Scan for the cell matching the given text and deliver its (X, Y) coordinate at center. 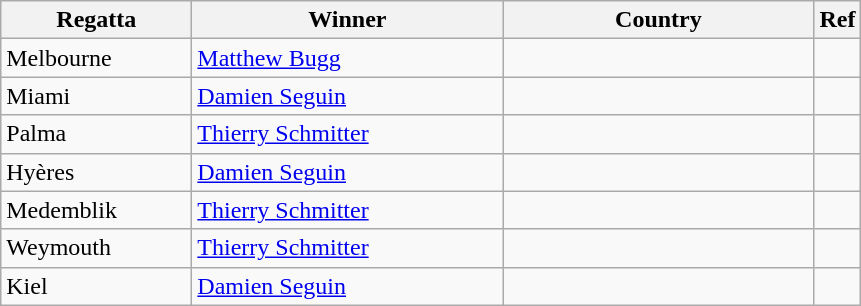
Medemblik (96, 210)
Winner (348, 20)
Matthew Bugg (348, 58)
Ref (838, 20)
Weymouth (96, 248)
Kiel (96, 286)
Palma (96, 134)
Hyères (96, 172)
Regatta (96, 20)
Country (658, 20)
Melbourne (96, 58)
Miami (96, 96)
